Identify which cell holds the provided text, then report its (x, y) central coordinate. 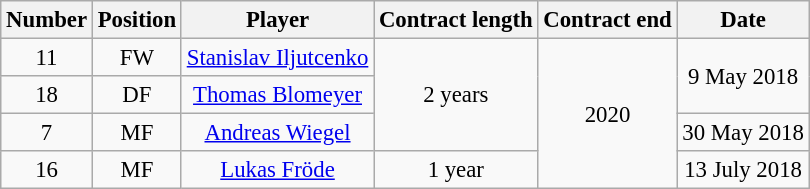
Contract end (608, 20)
2 years (456, 96)
Lukas Fröde (277, 170)
Position (136, 20)
Contract length (456, 20)
9 May 2018 (743, 76)
Thomas Blomeyer (277, 95)
30 May 2018 (743, 133)
13 July 2018 (743, 170)
11 (47, 58)
18 (47, 95)
Number (47, 20)
DF (136, 95)
FW (136, 58)
Player (277, 20)
Stanislav Iljutcenko (277, 58)
7 (47, 133)
1 year (456, 170)
2020 (608, 114)
Date (743, 20)
Andreas Wiegel (277, 133)
16 (47, 170)
